For the text-containing cell, return its midpoint in [X, Y] coordinate format. 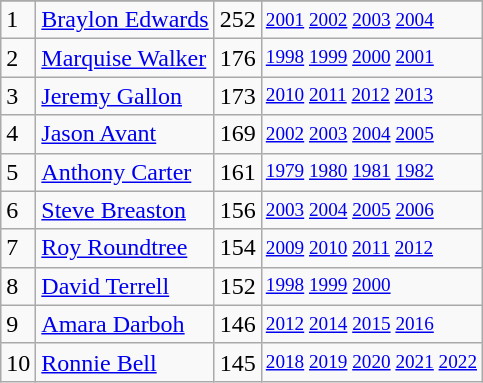
1998 1999 2000 2001 [371, 58]
146 [238, 324]
8 [18, 286]
2009 2010 2011 2012 [371, 248]
Roy Roundtree [125, 248]
Amara Darboh [125, 324]
2002 2003 2004 2005 [371, 134]
10 [18, 362]
2001 2002 2003 2004 [371, 20]
9 [18, 324]
Jason Avant [125, 134]
Jeremy Gallon [125, 96]
Marquise Walker [125, 58]
5 [18, 172]
156 [238, 210]
Ronnie Bell [125, 362]
2010 2011 2012 2013 [371, 96]
152 [238, 286]
7 [18, 248]
154 [238, 248]
176 [238, 58]
1 [18, 20]
169 [238, 134]
Braylon Edwards [125, 20]
Steve Breaston [125, 210]
Anthony Carter [125, 172]
161 [238, 172]
2012 2014 2015 2016 [371, 324]
2003 2004 2005 2006 [371, 210]
145 [238, 362]
4 [18, 134]
252 [238, 20]
173 [238, 96]
1979 1980 1981 1982 [371, 172]
David Terrell [125, 286]
1998 1999 2000 [371, 286]
2 [18, 58]
6 [18, 210]
3 [18, 96]
2018 2019 2020 2021 2022 [371, 362]
